For the text-containing cell, return its midpoint in (x, y) coordinate format. 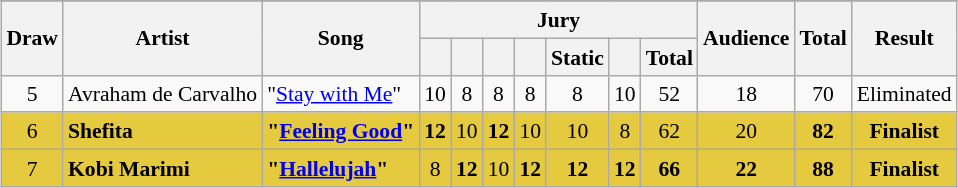
5 (32, 94)
Jury (558, 20)
"Stay with Me" (340, 94)
"Feeling Good" (340, 132)
Eliminated (904, 94)
Song (340, 38)
Audience (746, 38)
Result (904, 38)
Static (578, 56)
7 (32, 168)
88 (822, 168)
Shefita (162, 132)
Draw (32, 38)
Avraham de Carvalho (162, 94)
62 (670, 132)
18 (746, 94)
82 (822, 132)
Kobi Marimi (162, 168)
"Hallelujah" (340, 168)
Artist (162, 38)
70 (822, 94)
52 (670, 94)
6 (32, 132)
22 (746, 168)
66 (670, 168)
20 (746, 132)
